Extract the [X, Y] coordinate from the center of the cell holding the provided text.  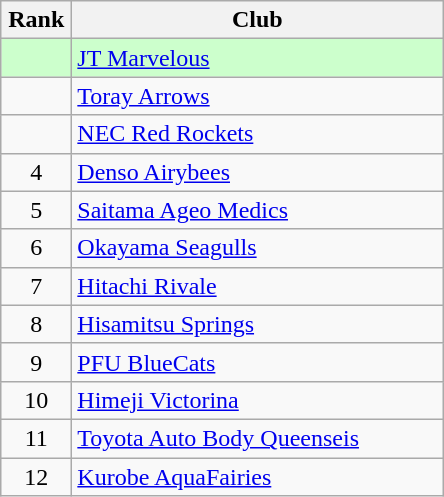
9 [36, 362]
7 [36, 286]
8 [36, 324]
PFU BlueCats [258, 362]
6 [36, 248]
11 [36, 438]
Denso Airybees [258, 172]
10 [36, 400]
Himeji Victorina [258, 400]
Club [258, 20]
Toray Arrows [258, 96]
Kurobe AquaFairies [258, 477]
5 [36, 210]
JT Marvelous [258, 58]
12 [36, 477]
Rank [36, 20]
Hitachi Rivale [258, 286]
Saitama Ageo Medics [258, 210]
Toyota Auto Body Queenseis [258, 438]
NEC Red Rockets [258, 134]
4 [36, 172]
Okayama Seagulls [258, 248]
Hisamitsu Springs [258, 324]
